Identify which cell holds the provided text, then report its [X, Y] central coordinate. 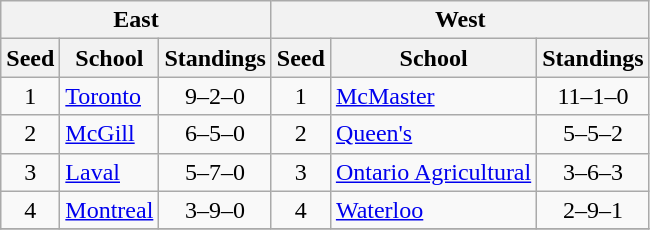
5–5–2 [593, 134]
Ontario Agricultural [433, 172]
11–1–0 [593, 96]
Laval [110, 172]
West [460, 20]
5–7–0 [215, 172]
McGill [110, 134]
Toronto [110, 96]
3–9–0 [215, 210]
2–9–1 [593, 210]
3–6–3 [593, 172]
East [136, 20]
McMaster [433, 96]
Montreal [110, 210]
9–2–0 [215, 96]
6–5–0 [215, 134]
Waterloo [433, 210]
Queen's [433, 134]
